Find where the given text appears and provide that cell's center as (x, y) coordinate. 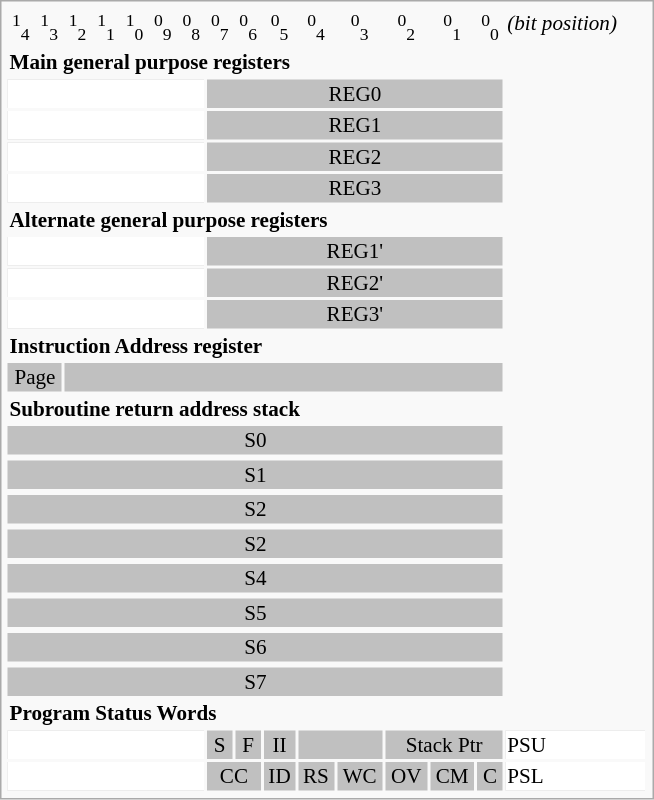
ID (280, 776)
RS (316, 776)
S4 (256, 578)
PSL (576, 776)
S0 (256, 440)
(bit position) (576, 28)
Subroutine return address stack (326, 409)
REG2' (355, 283)
Instruction Address register (326, 346)
14 (20, 28)
WC (360, 776)
08 (192, 28)
Stack Ptr (444, 745)
S1 (256, 475)
Program Status Words (326, 713)
12 (78, 28)
REG0 (355, 94)
S (220, 745)
00 (490, 28)
REG3 (355, 188)
Alternate general purpose registers (326, 220)
CM (452, 776)
09 (162, 28)
Main general purpose registers (326, 62)
REG2 (355, 157)
REG3' (355, 314)
REG1' (355, 251)
03 (360, 28)
01 (452, 28)
PSU (576, 745)
OV (406, 776)
04 (316, 28)
S7 (256, 682)
13 (48, 28)
Page (35, 377)
07 (220, 28)
CC (234, 776)
REG1 (355, 125)
11 (106, 28)
II (280, 745)
S6 (256, 647)
02 (406, 28)
S5 (256, 613)
10 (134, 28)
C (490, 776)
F (248, 745)
05 (280, 28)
06 (248, 28)
